Detect which cell encompasses the target text, then output its (X, Y) center coordinate. 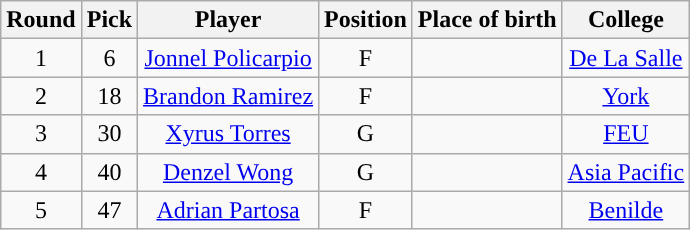
5 (41, 210)
4 (41, 172)
Pick (109, 20)
47 (109, 210)
Adrian Partosa (228, 210)
Asia Pacific (626, 172)
De La Salle (626, 58)
1 (41, 58)
Position (366, 20)
18 (109, 96)
2 (41, 96)
30 (109, 134)
Denzel Wong (228, 172)
Round (41, 20)
Benilde (626, 210)
Xyrus Torres (228, 134)
Player (228, 20)
York (626, 96)
6 (109, 58)
Brandon Ramirez (228, 96)
FEU (626, 134)
Place of birth (487, 20)
40 (109, 172)
College (626, 20)
3 (41, 134)
Jonnel Policarpio (228, 58)
